Return the (x, y) coordinate for the center point of the cell that contains the specified text.  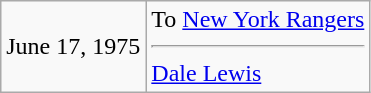
June 17, 1975 (74, 47)
To New York RangersDale Lewis (258, 47)
